From the cell containing the given text, extract its center point as (x, y) coordinate. 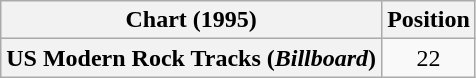
Position (429, 20)
US Modern Rock Tracks (Billboard) (192, 58)
Chart (1995) (192, 20)
22 (429, 58)
